From the cell containing the given text, extract its center point as [x, y] coordinate. 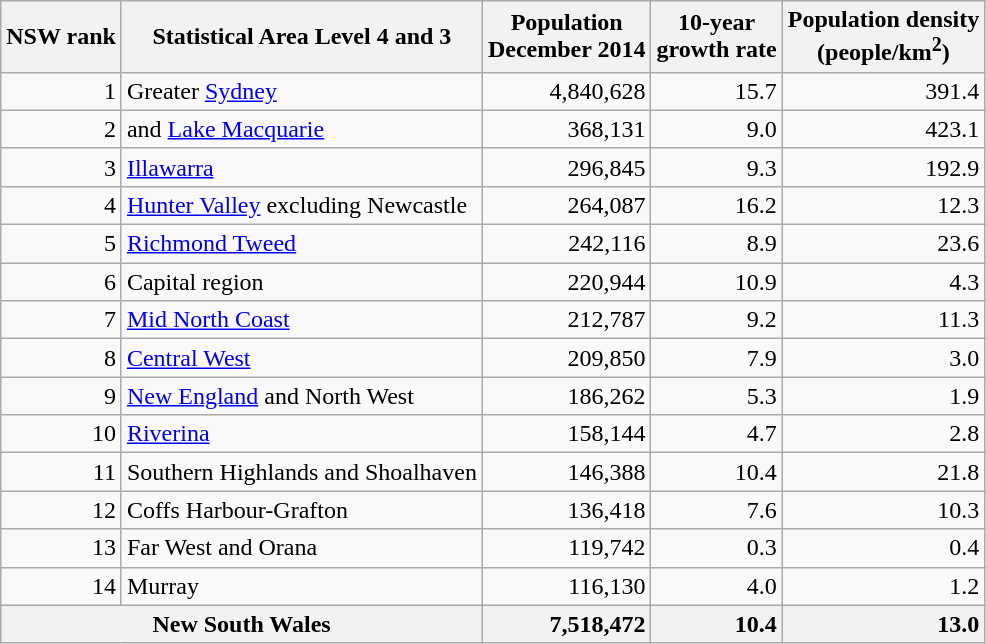
12 [62, 510]
NSW rank [62, 37]
3.0 [883, 358]
16.2 [716, 205]
Mid North Coast [302, 320]
5.3 [716, 396]
0.3 [716, 548]
2 [62, 129]
13 [62, 548]
Far West and Orana [302, 548]
6 [62, 282]
Illawarra [302, 167]
119,742 [566, 548]
7.9 [716, 358]
New England and North West [302, 396]
Greater Sydney [302, 91]
4 [62, 205]
423.1 [883, 129]
7,518,472 [566, 624]
9.3 [716, 167]
212,787 [566, 320]
1.9 [883, 396]
13.0 [883, 624]
1 [62, 91]
7.6 [716, 510]
296,845 [566, 167]
9.0 [716, 129]
136,418 [566, 510]
242,116 [566, 244]
209,850 [566, 358]
Murray [302, 586]
158,144 [566, 434]
and Lake Macquarie [302, 129]
New South Wales [242, 624]
Richmond Tweed [302, 244]
11.3 [883, 320]
4.7 [716, 434]
116,130 [566, 586]
1.2 [883, 586]
4.0 [716, 586]
7 [62, 320]
Statistical Area Level 4 and 3 [302, 37]
368,131 [566, 129]
146,388 [566, 472]
391.4 [883, 91]
Southern Highlands and Shoalhaven [302, 472]
9 [62, 396]
2.8 [883, 434]
192.9 [883, 167]
14 [62, 586]
Capital region [302, 282]
0.4 [883, 548]
3 [62, 167]
Population density(people/km2) [883, 37]
23.6 [883, 244]
10-yeargrowth rate [716, 37]
21.8 [883, 472]
10.3 [883, 510]
Central West [302, 358]
15.7 [716, 91]
10.9 [716, 282]
12.3 [883, 205]
4,840,628 [566, 91]
9.2 [716, 320]
220,944 [566, 282]
PopulationDecember 2014 [566, 37]
Riverina [302, 434]
8 [62, 358]
264,087 [566, 205]
186,262 [566, 396]
10 [62, 434]
8.9 [716, 244]
5 [62, 244]
4.3 [883, 282]
11 [62, 472]
Coffs Harbour-Grafton [302, 510]
Hunter Valley excluding Newcastle [302, 205]
